For the text-containing cell, return its midpoint in (x, y) coordinate format. 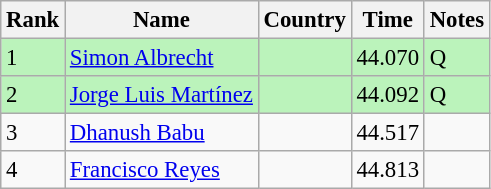
Jorge Luis Martínez (162, 95)
44.070 (388, 58)
44.517 (388, 133)
44.813 (388, 170)
Simon Albrecht (162, 58)
44.092 (388, 95)
Name (162, 20)
4 (33, 170)
Notes (456, 20)
Country (304, 20)
Rank (33, 20)
Francisco Reyes (162, 170)
Time (388, 20)
2 (33, 95)
Dhanush Babu (162, 133)
1 (33, 58)
3 (33, 133)
